Provide the [X, Y] coordinate of the cell's center where the given text is located.  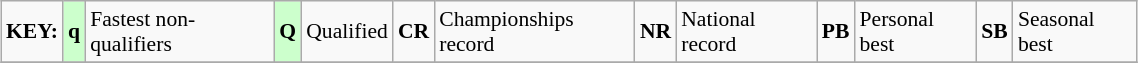
Q [288, 32]
NR [656, 32]
Qualified [347, 32]
PB [836, 32]
q [74, 32]
Fastest non-qualifiers [180, 32]
Seasonal best [1075, 32]
KEY: [32, 32]
CR [414, 32]
Championships record [534, 32]
National record [746, 32]
Personal best [916, 32]
SB [994, 32]
